Detect which cell encompasses the target text, then output its (x, y) center coordinate. 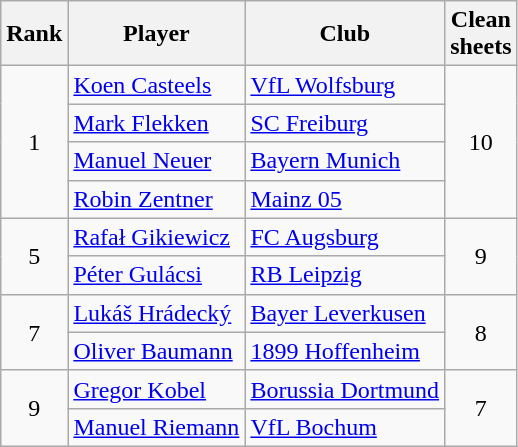
Mainz 05 (345, 199)
Borussia Dortmund (345, 389)
Manuel Neuer (156, 161)
Péter Gulácsi (156, 275)
SC Freiburg (345, 123)
Bayern Munich (345, 161)
Manuel Riemann (156, 427)
1 (34, 142)
Bayer Leverkusen (345, 313)
10 (481, 142)
8 (481, 332)
Koen Casteels (156, 85)
VfL Bochum (345, 427)
FC Augsburg (345, 237)
Oliver Baumann (156, 351)
1899 Hoffenheim (345, 351)
Cleansheets (481, 34)
Robin Zentner (156, 199)
Player (156, 34)
RB Leipzig (345, 275)
Club (345, 34)
Mark Flekken (156, 123)
Rank (34, 34)
Rafał Gikiewicz (156, 237)
5 (34, 256)
Lukáš Hrádecký (156, 313)
VfL Wolfsburg (345, 85)
Gregor Kobel (156, 389)
